For the text-containing cell, return its midpoint in [x, y] coordinate format. 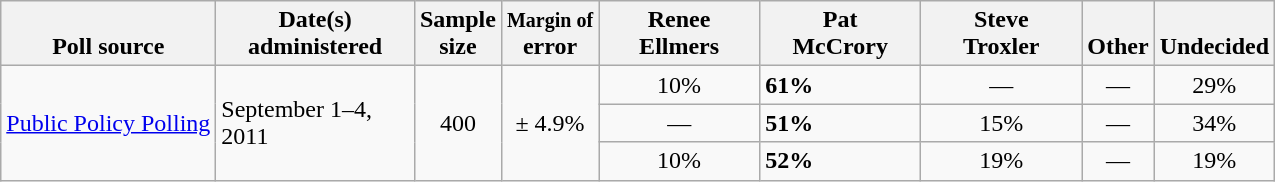
ReneeEllmers [680, 34]
Public Policy Polling [108, 123]
Poll source [108, 34]
Undecided [1214, 34]
± 4.9% [550, 123]
PatMcCrory [840, 34]
400 [458, 123]
Samplesize [458, 34]
29% [1214, 85]
Other [1118, 34]
34% [1214, 123]
15% [1002, 123]
Margin oferror [550, 34]
51% [840, 123]
61% [840, 85]
September 1–4, 2011 [316, 123]
Date(s)administered [316, 34]
SteveTroxler [1002, 34]
52% [840, 161]
